Scan for the cell matching the given text and deliver its [X, Y] coordinate at center. 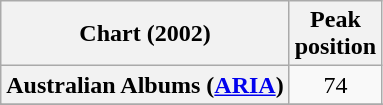
Australian Albums (ARIA) [145, 85]
Chart (2002) [145, 34]
74 [335, 85]
Peakposition [335, 34]
